Return (X, Y) of the center of cell containing provided text 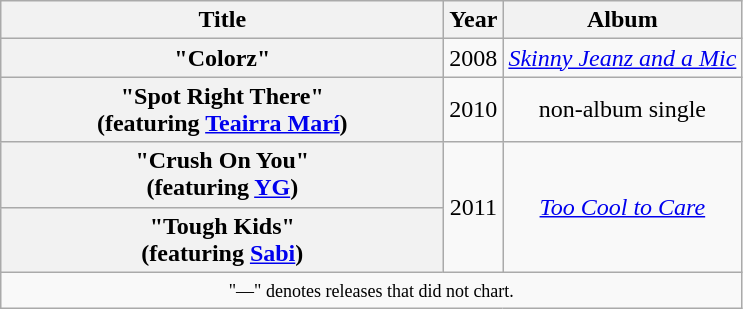
Title (222, 20)
Album (622, 20)
Too Cool to Care (622, 207)
2008 (474, 58)
Year (474, 20)
"—" denotes releases that did not chart. (372, 290)
2010 (474, 110)
"Tough Kids" (featuring Sabi) (222, 240)
"Colorz" (222, 58)
Skinny Jeanz and a Mic (622, 58)
"Spot Right There" (featuring Teairra Marí) (222, 110)
2011 (474, 207)
"Crush On You" (featuring YG) (222, 174)
non-album single (622, 110)
